Identify which cell holds the provided text, then report its [X, Y] central coordinate. 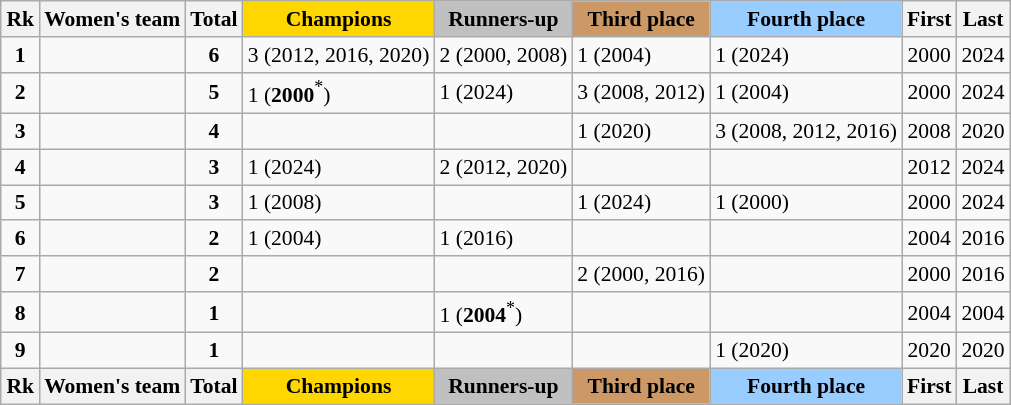
2012 [929, 167]
3 (2012, 2016, 2020) [339, 55]
2008 [929, 132]
8 [20, 312]
1 (2004*) [503, 312]
2 (2000, 2016) [641, 274]
1 (2016) [503, 239]
1 (2000*) [339, 92]
7 [20, 274]
3 (2008, 2012) [641, 92]
1 (2000) [806, 203]
1 (2008) [339, 203]
3 (2008, 2012, 2016) [806, 132]
2 (2012, 2020) [503, 167]
2 (2000, 2008) [503, 55]
9 [20, 351]
